Locate the cell with the specified text and output its [x, y] center coordinate. 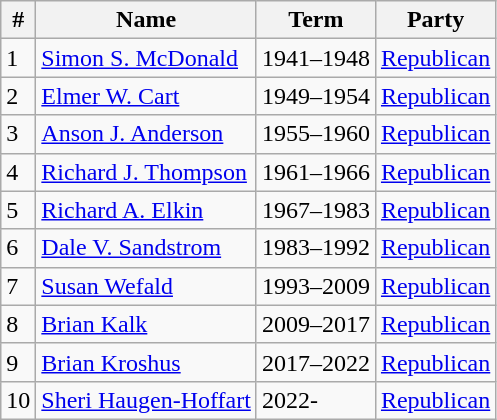
8 [18, 324]
1967–1983 [316, 210]
Brian Kalk [146, 324]
Name [146, 20]
3 [18, 134]
1983–1992 [316, 248]
2 [18, 96]
# [18, 20]
Elmer W. Cart [146, 96]
1949–1954 [316, 96]
10 [18, 400]
Dale V. Sandstrom [146, 248]
Term [316, 20]
Simon S. McDonald [146, 58]
Richard A. Elkin [146, 210]
1 [18, 58]
5 [18, 210]
1993–2009 [316, 286]
Party [435, 20]
4 [18, 172]
6 [18, 248]
1961–1966 [316, 172]
Susan Wefald [146, 286]
Brian Kroshus [146, 362]
2009–2017 [316, 324]
Anson J. Anderson [146, 134]
9 [18, 362]
1941–1948 [316, 58]
Sheri Haugen-Hoffart [146, 400]
2017–2022 [316, 362]
7 [18, 286]
1955–1960 [316, 134]
2022- [316, 400]
Richard J. Thompson [146, 172]
